Determine the [X, Y] coordinate at the center of the cell enclosing the given text.  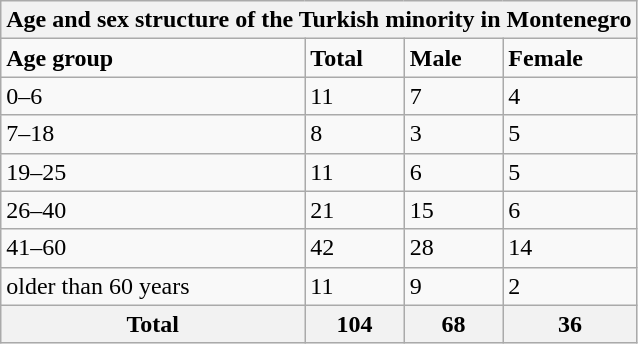
Male [454, 58]
4 [570, 96]
21 [354, 210]
41–60 [153, 248]
26–40 [153, 210]
Age and sex structure of the Turkish minority in Montenegro [319, 20]
19–25 [153, 172]
3 [454, 134]
Female [570, 58]
104 [354, 324]
older than 60 years [153, 286]
7–18 [153, 134]
0–6 [153, 96]
9 [454, 286]
8 [354, 134]
42 [354, 248]
2 [570, 286]
15 [454, 210]
7 [454, 96]
36 [570, 324]
Age group [153, 58]
14 [570, 248]
68 [454, 324]
28 [454, 248]
